Locate the cell with the specified text and output its [x, y] center coordinate. 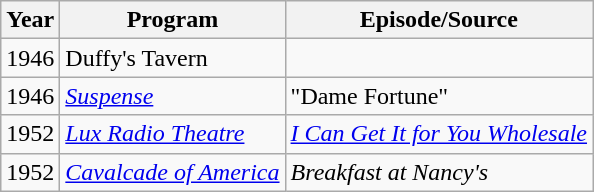
Program [172, 20]
Cavalcade of America [172, 172]
Suspense [172, 96]
"Dame Fortune" [439, 96]
Year [30, 20]
Duffy's Tavern [172, 58]
Episode/Source [439, 20]
I Can Get It for You Wholesale [439, 134]
Breakfast at Nancy's [439, 172]
Lux Radio Theatre [172, 134]
